From the cell containing the given text, extract its center point as (x, y) coordinate. 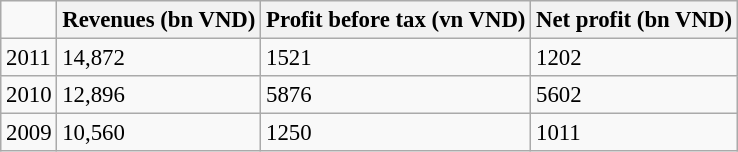
2010 (29, 95)
Net profit (bn VND) (634, 20)
Revenues (bn VND) (159, 20)
14,872 (159, 57)
1521 (396, 57)
1011 (634, 133)
5602 (634, 95)
2011 (29, 57)
Profit before tax (vn VND) (396, 20)
12,896 (159, 95)
1250 (396, 133)
10,560 (159, 133)
1202 (634, 57)
5876 (396, 95)
2009 (29, 133)
